Pinpoint the cell where the given text exists, returning its (X, Y) midpoint coordinate. 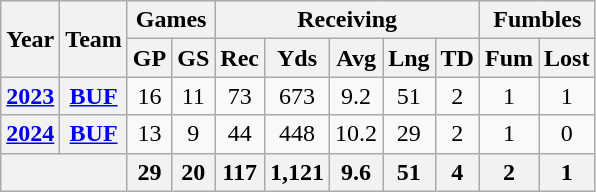
11 (194, 96)
9 (194, 134)
0 (567, 134)
448 (298, 134)
44 (240, 134)
2023 (30, 96)
Yds (298, 58)
2024 (30, 134)
Avg (356, 58)
9.2 (356, 96)
Year (30, 39)
20 (194, 172)
13 (149, 134)
4 (457, 172)
GP (149, 58)
Fumbles (536, 20)
Team (94, 39)
GS (194, 58)
73 (240, 96)
673 (298, 96)
Rec (240, 58)
Games (170, 20)
Lng (409, 58)
Lost (567, 58)
Fum (508, 58)
1,121 (298, 172)
10.2 (356, 134)
16 (149, 96)
TD (457, 58)
9.6 (356, 172)
Receiving (348, 20)
117 (240, 172)
